Extract the [x, y] coordinate from the center of the cell holding the provided text.  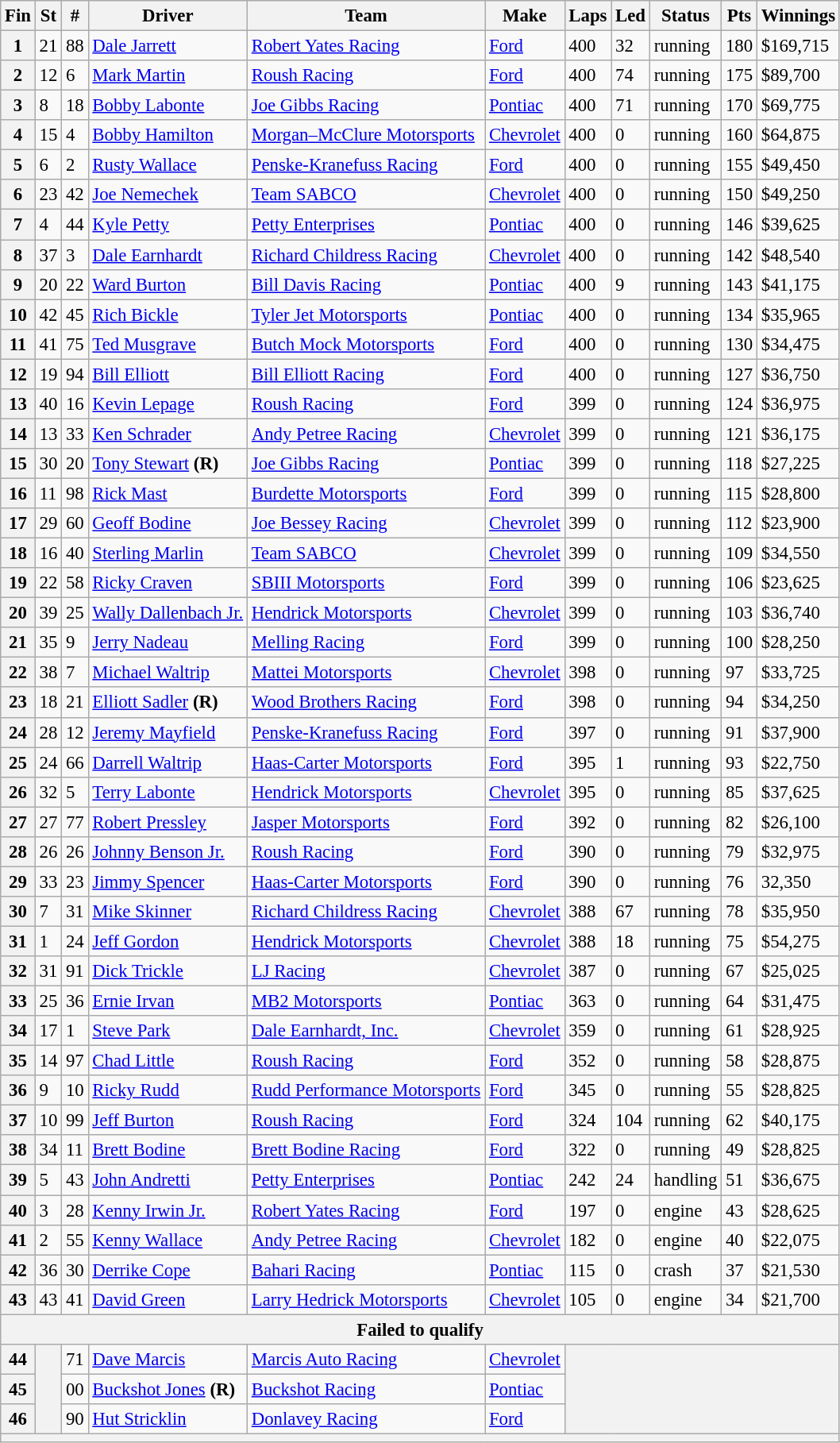
Melling Racing [365, 642]
Hut Stricklin [168, 1419]
Ken Schrader [168, 434]
$169,715 [798, 46]
Brett Bodine Racing [365, 1151]
$32,975 [798, 852]
00 [75, 1389]
155 [740, 165]
Tyler Jet Motorsports [365, 314]
MB2 Motorsports [365, 1001]
# [75, 16]
387 [588, 971]
352 [588, 1061]
Buckshot Racing [365, 1389]
Make [525, 16]
Dick Trickle [168, 971]
St [48, 16]
$28,250 [798, 642]
363 [588, 1001]
103 [740, 613]
62 [740, 1121]
Ward Burton [168, 284]
Status [685, 16]
Rick Mast [168, 493]
$40,175 [798, 1121]
$35,950 [798, 912]
LJ Racing [365, 971]
$28,925 [798, 1031]
$54,275 [798, 941]
150 [740, 195]
143 [740, 284]
$34,250 [798, 703]
60 [75, 523]
160 [740, 135]
Brett Bodine [168, 1151]
$36,740 [798, 613]
Kyle Petty [168, 225]
124 [740, 404]
Bill Davis Racing [365, 284]
$27,225 [798, 464]
Wood Brothers Racing [365, 703]
77 [75, 822]
242 [588, 1180]
134 [740, 314]
93 [740, 762]
104 [630, 1121]
Dale Earnhardt [168, 255]
Michael Waltrip [168, 673]
Mike Skinner [168, 912]
170 [740, 106]
$21,700 [798, 1299]
Joe Nemechek [168, 195]
Pts [740, 16]
90 [75, 1419]
$49,450 [798, 165]
112 [740, 523]
$37,625 [798, 792]
Steve Park [168, 1031]
$31,475 [798, 1001]
130 [740, 344]
99 [75, 1121]
Chad Little [168, 1061]
$36,175 [798, 434]
Jeremy Mayfield [168, 732]
85 [740, 792]
$28,800 [798, 493]
88 [75, 46]
Ricky Craven [168, 583]
Rudd Performance Motorsports [365, 1090]
Mark Martin [168, 75]
Jeff Gordon [168, 941]
121 [740, 434]
$49,250 [798, 195]
Joe Bessey Racing [365, 523]
Jerry Nadeau [168, 642]
Rich Bickle [168, 314]
Team [365, 16]
$64,875 [798, 135]
Dale Jarrett [168, 46]
handling [685, 1180]
142 [740, 255]
49 [740, 1151]
Dale Earnhardt, Inc. [365, 1031]
76 [740, 882]
Larry Hedrick Motorsports [365, 1299]
79 [740, 852]
$23,900 [798, 523]
175 [740, 75]
100 [740, 642]
Wally Dallenbach Jr. [168, 613]
Sterling Marlin [168, 554]
Bahari Racing [365, 1270]
Jeff Burton [168, 1121]
Derrike Cope [168, 1270]
Kenny Wallace [168, 1240]
106 [740, 583]
Johnny Benson Jr. [168, 852]
109 [740, 554]
82 [740, 822]
51 [740, 1180]
Driver [168, 16]
32,350 [798, 882]
Tony Stewart (R) [168, 464]
105 [588, 1299]
$37,900 [798, 732]
$41,175 [798, 284]
SBIII Motorsports [365, 583]
197 [588, 1210]
$36,675 [798, 1180]
Kenny Irwin Jr. [168, 1210]
crash [685, 1270]
Elliott Sadler (R) [168, 703]
146 [740, 225]
Rusty Wallace [168, 165]
$28,875 [798, 1061]
$28,625 [798, 1210]
Dave Marcis [168, 1360]
324 [588, 1121]
78 [740, 912]
Bobby Hamilton [168, 135]
Burdette Motorsports [365, 493]
Ted Musgrave [168, 344]
$36,750 [798, 374]
61 [740, 1031]
Marcis Auto Racing [365, 1360]
Butch Mock Motorsports [365, 344]
345 [588, 1090]
Terry Labonte [168, 792]
$23,625 [798, 583]
Led [630, 16]
David Green [168, 1299]
359 [588, 1031]
$39,625 [798, 225]
322 [588, 1151]
Mattei Motorsports [365, 673]
397 [588, 732]
118 [740, 464]
392 [588, 822]
$35,965 [798, 314]
$33,725 [798, 673]
$26,100 [798, 822]
$22,075 [798, 1240]
Donlavey Racing [365, 1419]
Morgan–McClure Motorsports [365, 135]
Winnings [798, 16]
$21,530 [798, 1270]
$48,540 [798, 255]
John Andretti [168, 1180]
Ernie Irvan [168, 1001]
Buckshot Jones (R) [168, 1389]
Geoff Bodine [168, 523]
Bobby Labonte [168, 106]
98 [75, 493]
Jasper Motorsports [365, 822]
$34,475 [798, 344]
74 [630, 75]
$25,025 [798, 971]
Failed to qualify [421, 1329]
Fin [18, 16]
$36,975 [798, 404]
Kevin Lepage [168, 404]
180 [740, 46]
64 [740, 1001]
Ricky Rudd [168, 1090]
$89,700 [798, 75]
127 [740, 374]
Jimmy Spencer [168, 882]
Bill Elliott Racing [365, 374]
46 [18, 1419]
$22,750 [798, 762]
$34,550 [798, 554]
Robert Pressley [168, 822]
Laps [588, 16]
Bill Elliott [168, 374]
Darrell Waltrip [168, 762]
$69,775 [798, 106]
66 [75, 762]
182 [588, 1240]
